Pinpoint the cell where the given text exists, returning its [X, Y] midpoint coordinate. 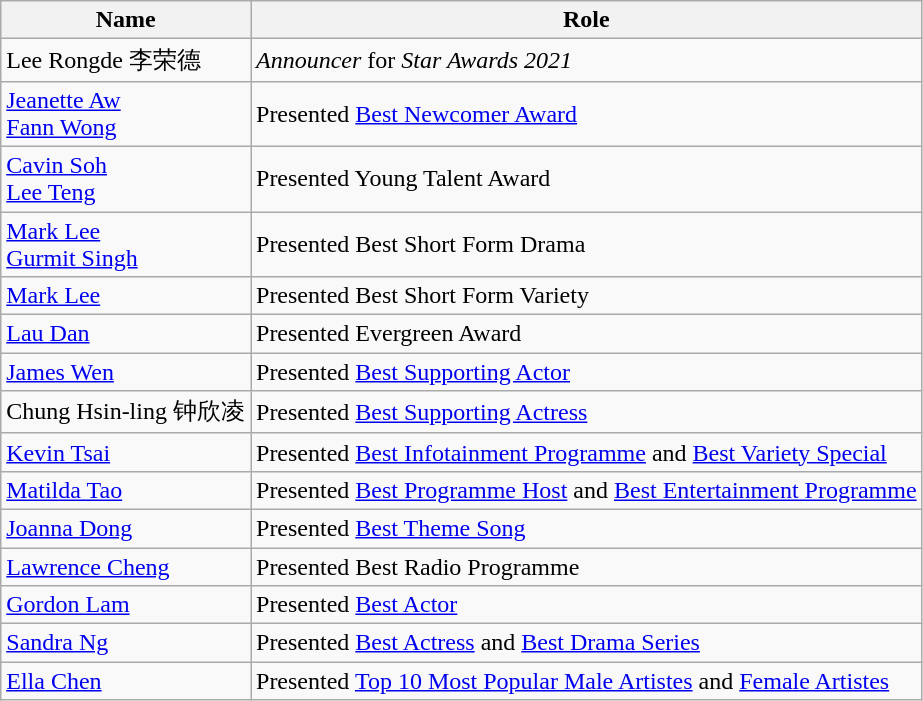
Name [126, 20]
Presented Best Short Form Variety [586, 296]
Lee Rongde 李荣德 [126, 60]
Ella Chen [126, 681]
Presented Best Radio Programme [586, 567]
Joanna Dong [126, 528]
Matilda Tao [126, 490]
Lawrence Cheng [126, 567]
Presented Young Talent Award [586, 178]
James Wen [126, 372]
Presented Evergreen Award [586, 334]
Kevin Tsai [126, 452]
Presented Best Newcomer Award [586, 114]
Lau Dan [126, 334]
Presented Top 10 Most Popular Male Artistes and Female Artistes [586, 681]
Role [586, 20]
Presented Best Actor [586, 605]
Mark Lee [126, 296]
Presented Best Supporting Actress [586, 412]
Presented Best Theme Song [586, 528]
Mark LeeGurmit Singh [126, 244]
Presented Best Supporting Actor [586, 372]
Presented Best Actress and Best Drama Series [586, 643]
Jeanette AwFann Wong [126, 114]
Sandra Ng [126, 643]
Announcer for Star Awards 2021 [586, 60]
Gordon Lam [126, 605]
Presented Best Infotainment Programme and Best Variety Special [586, 452]
Chung Hsin-ling 钟欣凌 [126, 412]
Presented Best Short Form Drama [586, 244]
Cavin SohLee Teng [126, 178]
Presented Best Programme Host and Best Entertainment Programme [586, 490]
